Search for the cell housing the specified text and yield its [X, Y] center coordinate. 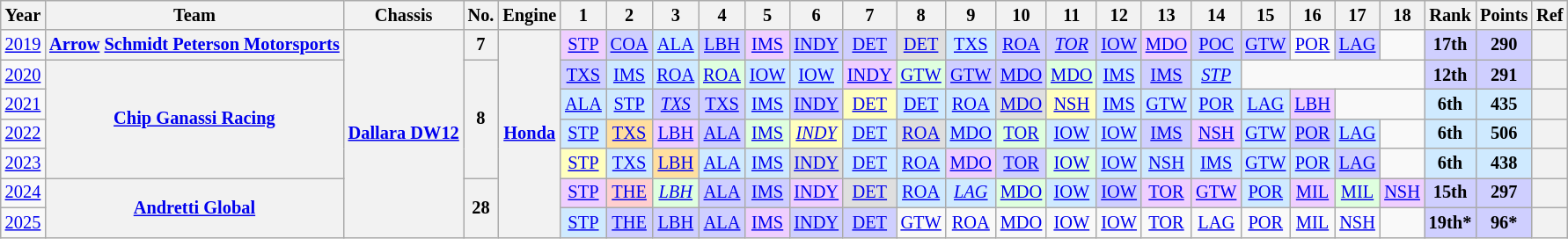
17th [1450, 45]
2023 [23, 163]
12th [1450, 75]
2019 [23, 45]
297 [1504, 192]
Points [1504, 15]
Engine [530, 15]
13 [1167, 15]
COA [630, 45]
Andretti Global [194, 207]
4 [722, 15]
11 [1072, 15]
291 [1504, 75]
19th* [1450, 222]
18 [1402, 15]
6 [817, 15]
Chip Ganassi Racing [194, 119]
15 [1265, 15]
2022 [23, 134]
Dallara DW12 [404, 134]
28 [481, 207]
435 [1504, 104]
10 [1021, 15]
17 [1358, 15]
No. [481, 15]
2020 [23, 75]
2024 [23, 192]
Arrow Schmidt Peterson Motorsports [194, 45]
Year [23, 15]
POC [1216, 45]
96* [1504, 222]
9 [971, 15]
14 [1216, 15]
290 [1504, 45]
2025 [23, 222]
5 [767, 15]
Rank [1450, 15]
Honda [530, 134]
12 [1118, 15]
2 [630, 15]
3 [676, 15]
Ref [1550, 15]
16 [1312, 15]
506 [1504, 134]
2021 [23, 104]
Team [194, 15]
15th [1450, 192]
1 [583, 15]
Chassis [404, 15]
438 [1504, 163]
